Identify which cell holds the provided text, then report its (x, y) central coordinate. 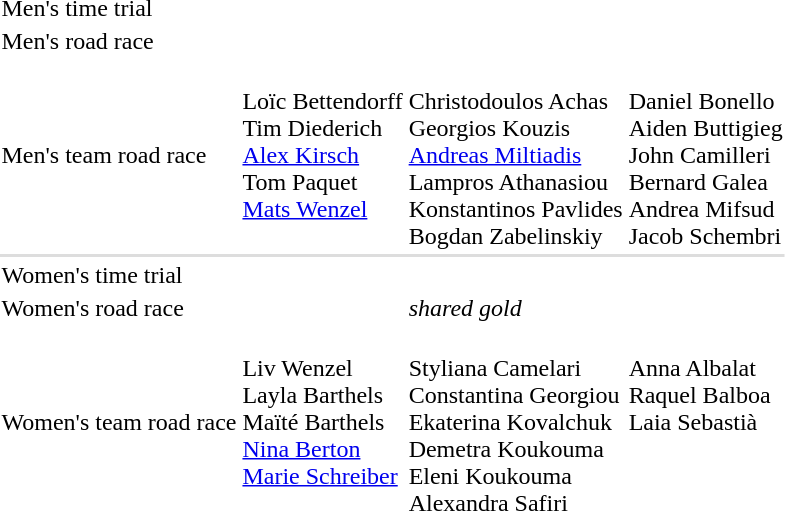
shared gold (516, 308)
Women's road race (119, 308)
Daniel BonelloAiden ButtigiegJohn CamilleriBernard GaleaAndrea MifsudJacob Schembri (706, 155)
Men's team road race (119, 155)
Loïc BettendorffTim DiederichAlex KirschTom PaquetMats Wenzel (322, 155)
Christodoulos AchasGeorgios KouzisAndreas MiltiadisLampros AthanasiouKonstantinos PavlidesBogdan Zabelinskiy (516, 155)
Men's road race (119, 41)
Women's time trial (119, 275)
